Determine the [X, Y] coordinate at the center of the cell enclosing the given text.  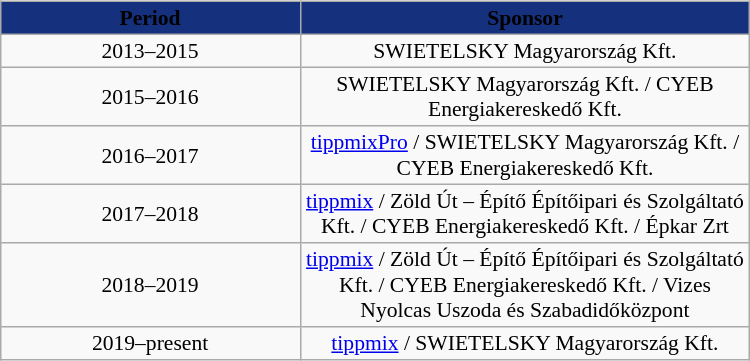
tippmix / Zöld Út – Építő Építőipari és Szolgáltató Kft. / CYEB Energiakereskedő Kft. / Épkar Zrt [525, 213]
Period [150, 18]
tippmixPro / SWIETELSKY Magyarország Kft. / CYEB Energiakereskedő Kft. [525, 155]
SWIETELSKY Magyarország Kft. [525, 50]
SWIETELSKY Magyarország Kft. / CYEB Energiakereskedő Kft. [525, 96]
tippmix / Zöld Út – Építő Építőipari és Szolgáltató Kft. / CYEB Energiakereskedő Kft. / Vizes Nyolcas Uszoda és Szabadidőközpont [525, 285]
2016–2017 [150, 155]
2015–2016 [150, 96]
tippmix / SWIETELSKY Magyarország Kft. [525, 344]
2018–2019 [150, 285]
2019–present [150, 344]
2017–2018 [150, 213]
Sponsor [525, 18]
2013–2015 [150, 50]
